Provide the (x, y) coordinate of the cell's center where the given text is located.  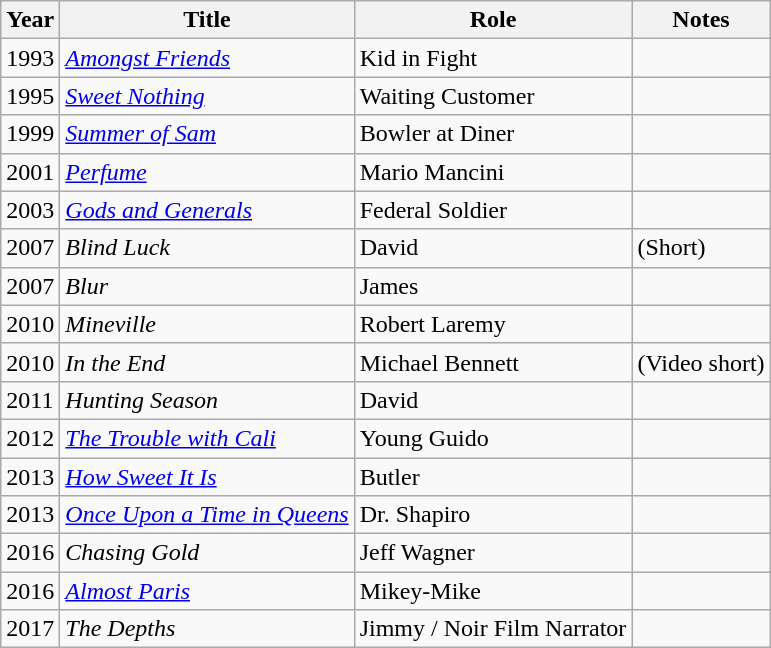
Bowler at Diner (493, 134)
In the End (207, 362)
Federal Soldier (493, 210)
The Trouble with Cali (207, 438)
Robert Laremy (493, 324)
Notes (701, 20)
Michael Bennett (493, 362)
Chasing Gold (207, 553)
Sweet Nothing (207, 96)
2001 (30, 172)
Perfume (207, 172)
James (493, 286)
Summer of Sam (207, 134)
Dr. Shapiro (493, 515)
(Short) (701, 248)
Title (207, 20)
1999 (30, 134)
Mineville (207, 324)
Gods and Generals (207, 210)
Jeff Wagner (493, 553)
1993 (30, 58)
Kid in Fight (493, 58)
Year (30, 20)
Young Guido (493, 438)
Mario Mancini (493, 172)
Waiting Customer (493, 96)
Almost Paris (207, 591)
2003 (30, 210)
Role (493, 20)
Jimmy / Noir Film Narrator (493, 629)
Blind Luck (207, 248)
Blur (207, 286)
2012 (30, 438)
Butler (493, 477)
(Video short) (701, 362)
1995 (30, 96)
Hunting Season (207, 400)
The Depths (207, 629)
2017 (30, 629)
2011 (30, 400)
How Sweet It Is (207, 477)
Mikey-Mike (493, 591)
Once Upon a Time in Queens (207, 515)
Amongst Friends (207, 58)
